From the cell containing the given text, extract its center point as (x, y) coordinate. 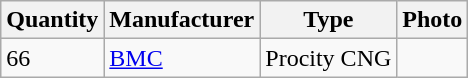
Photo (432, 20)
66 (52, 58)
Procity CNG (328, 58)
Quantity (52, 20)
Manufacturer (182, 20)
Type (328, 20)
BMC (182, 58)
